Identify which cell holds the provided text, then report its (x, y) central coordinate. 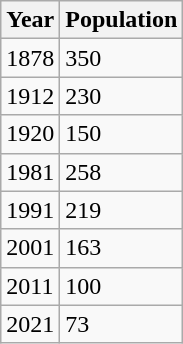
230 (122, 96)
73 (122, 324)
219 (122, 210)
350 (122, 58)
2001 (30, 248)
1912 (30, 96)
1920 (30, 134)
100 (122, 286)
2021 (30, 324)
1991 (30, 210)
1878 (30, 58)
258 (122, 172)
150 (122, 134)
Population (122, 20)
1981 (30, 172)
Year (30, 20)
2011 (30, 286)
163 (122, 248)
